Extract the (x, y) coordinate from the center of the cell holding the provided text.  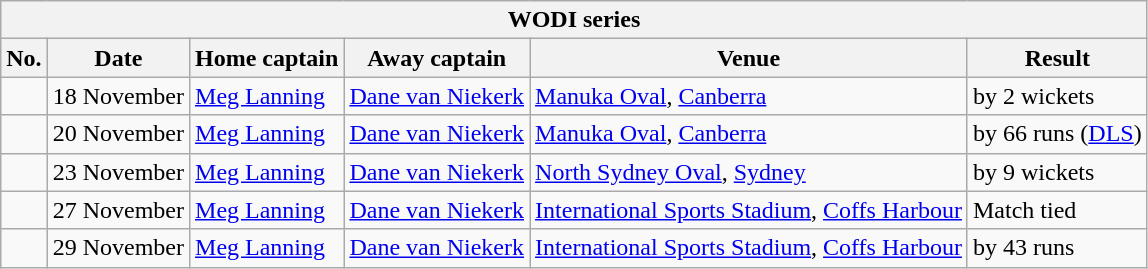
No. (24, 58)
by 43 runs (1057, 248)
Date (118, 58)
Venue (749, 58)
18 November (118, 96)
Home captain (267, 58)
Result (1057, 58)
29 November (118, 248)
WODI series (574, 20)
27 November (118, 210)
Away captain (437, 58)
20 November (118, 134)
by 9 wickets (1057, 172)
by 2 wickets (1057, 96)
by 66 runs (DLS) (1057, 134)
North Sydney Oval, Sydney (749, 172)
23 November (118, 172)
Match tied (1057, 210)
